Return the [x, y] coordinate for the center point of the cell that contains the specified text.  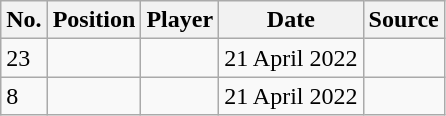
Position [94, 20]
No. [24, 20]
Source [404, 20]
23 [24, 58]
Date [291, 20]
8 [24, 96]
Player [180, 20]
